Identify which cell holds the provided text, then report its (X, Y) central coordinate. 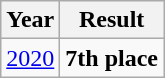
2020 (30, 58)
Year (30, 20)
Result (112, 20)
7th place (112, 58)
